Search for the cell housing the specified text and yield its (x, y) center coordinate. 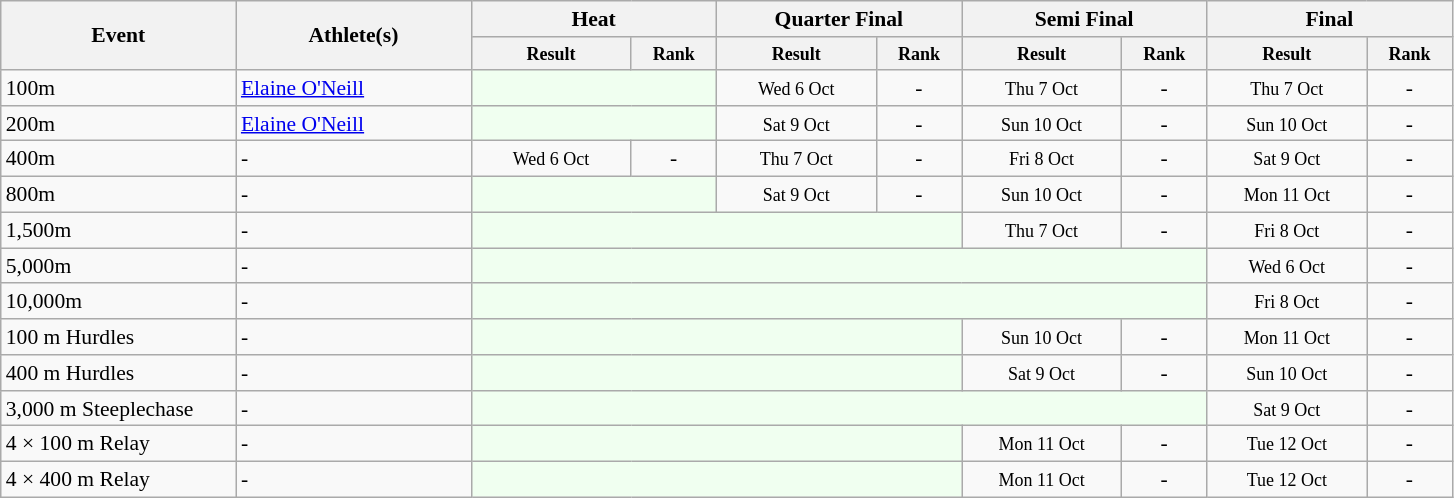
200m (118, 124)
100 m Hurdles (118, 337)
Semi Final (1084, 19)
3,000 m Steeplechase (118, 409)
Event (118, 36)
4 × 400 m Relay (118, 480)
4 × 100 m Relay (118, 444)
100m (118, 88)
400 m Hurdles (118, 373)
Athlete(s) (354, 36)
1,500m (118, 230)
10,000m (118, 302)
5,000m (118, 266)
400m (118, 159)
Heat (594, 19)
Final (1330, 19)
Quarter Final (838, 19)
800m (118, 195)
